Return the [x, y] coordinate for the center point of the cell that contains the specified text.  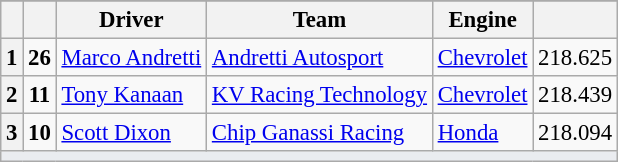
11 [40, 95]
26 [40, 58]
Marco Andretti [131, 58]
218.094 [576, 133]
Team [320, 20]
10 [40, 133]
218.439 [576, 95]
218.625 [576, 58]
Andretti Autosport [320, 58]
1 [12, 58]
KV Racing Technology [320, 95]
Driver [131, 20]
Tony Kanaan [131, 95]
Honda [482, 133]
Scott Dixon [131, 133]
2 [12, 95]
Chip Ganassi Racing [320, 133]
Engine [482, 20]
3 [12, 133]
